Determine the [X, Y] coordinate at the center of the cell enclosing the given text.  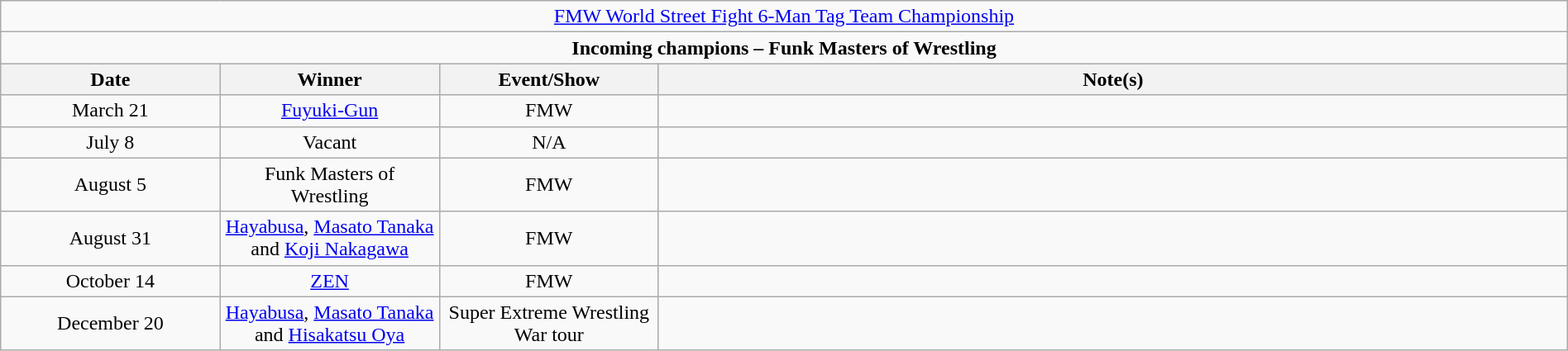
Funk Masters of Wrestling [329, 185]
Hayabusa, Masato Tanaka and Koji Nakagawa [329, 238]
FMW World Street Fight 6-Man Tag Team Championship [784, 17]
Note(s) [1113, 79]
Vacant [329, 142]
October 14 [111, 281]
Super Extreme Wrestling War tour [549, 324]
Fuyuki-Gun [329, 111]
Incoming champions – Funk Masters of Wrestling [784, 48]
Hayabusa, Masato Tanaka and Hisakatsu Oya [329, 324]
March 21 [111, 111]
December 20 [111, 324]
ZEN [329, 281]
N/A [549, 142]
Date [111, 79]
Winner [329, 79]
August 31 [111, 238]
August 5 [111, 185]
Event/Show [549, 79]
July 8 [111, 142]
